Pinpoint the cell where the given text exists, returning its [x, y] midpoint coordinate. 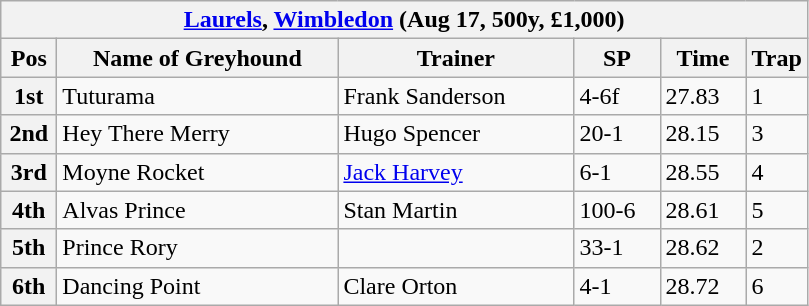
20-1 [617, 134]
33-1 [617, 248]
6 [776, 286]
1 [776, 96]
Dancing Point [198, 286]
Tuturama [198, 96]
SP [617, 58]
Alvas Prince [198, 210]
Moyne Rocket [198, 172]
Time [703, 58]
Laurels, Wimbledon (Aug 17, 500y, £1,000) [404, 20]
3 [776, 134]
5 [776, 210]
Hey There Merry [198, 134]
4th [29, 210]
1st [29, 96]
Prince Rory [198, 248]
3rd [29, 172]
5th [29, 248]
28.55 [703, 172]
27.83 [703, 96]
Stan Martin [456, 210]
Pos [29, 58]
28.72 [703, 286]
Frank Sanderson [456, 96]
Trap [776, 58]
Hugo Spencer [456, 134]
28.62 [703, 248]
28.15 [703, 134]
6th [29, 286]
Clare Orton [456, 286]
2nd [29, 134]
Jack Harvey [456, 172]
4-6f [617, 96]
100-6 [617, 210]
4-1 [617, 286]
2 [776, 248]
4 [776, 172]
Name of Greyhound [198, 58]
28.61 [703, 210]
6-1 [617, 172]
Trainer [456, 58]
